Extract the (X, Y) coordinate from the center of the cell holding the provided text.  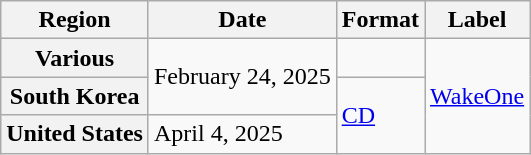
Format (380, 20)
WakeOne (478, 96)
Region (75, 20)
Label (478, 20)
April 4, 2025 (242, 134)
February 24, 2025 (242, 77)
South Korea (75, 96)
CD (380, 115)
United States (75, 134)
Various (75, 58)
Date (242, 20)
